Scan for the cell matching the given text and deliver its [x, y] coordinate at center. 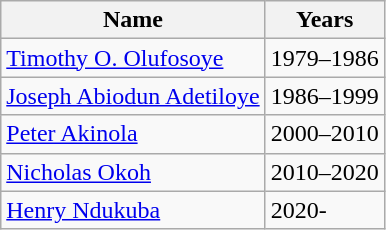
2010–2020 [324, 172]
Name [133, 20]
1979–1986 [324, 58]
Nicholas Okoh [133, 172]
2020- [324, 210]
Timothy O. Olufosoye [133, 58]
Joseph Abiodun Adetiloye [133, 96]
2000–2010 [324, 134]
Peter Akinola [133, 134]
Henry Ndukuba [133, 210]
Years [324, 20]
1986–1999 [324, 96]
